Search for the cell housing the specified text and yield its (X, Y) center coordinate. 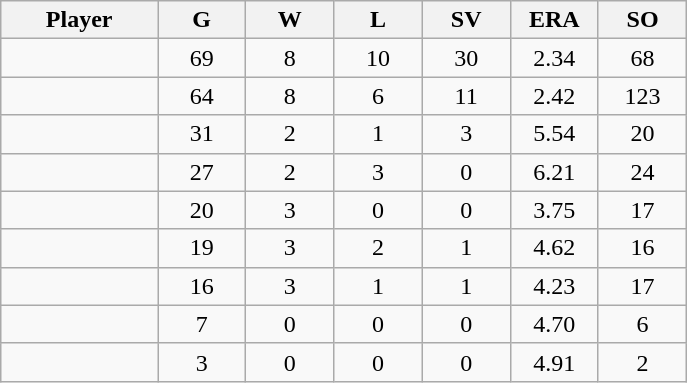
SO (642, 20)
5.54 (554, 134)
SV (466, 20)
2.34 (554, 58)
68 (642, 58)
19 (202, 248)
6.21 (554, 172)
ERA (554, 20)
4.91 (554, 362)
64 (202, 96)
G (202, 20)
W (290, 20)
24 (642, 172)
Player (80, 20)
11 (466, 96)
7 (202, 324)
L (378, 20)
4.70 (554, 324)
3.75 (554, 210)
123 (642, 96)
27 (202, 172)
2.42 (554, 96)
31 (202, 134)
30 (466, 58)
4.62 (554, 248)
10 (378, 58)
4.23 (554, 286)
69 (202, 58)
